Return [X, Y] of the center of cell containing provided text 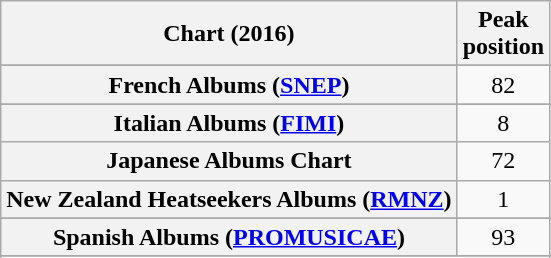
82 [503, 85]
Spanish Albums (PROMUSICAE) [229, 237]
Japanese Albums Chart [229, 161]
93 [503, 237]
Peak position [503, 34]
8 [503, 123]
Italian Albums (FIMI) [229, 123]
French Albums (SNEP) [229, 85]
1 [503, 199]
72 [503, 161]
New Zealand Heatseekers Albums (RMNZ) [229, 199]
Chart (2016) [229, 34]
